Find where the given text appears and provide that cell's center as [X, Y] coordinate. 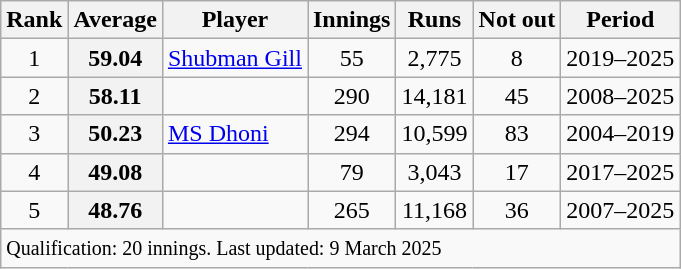
Shubman Gill [234, 58]
50.23 [116, 134]
10,599 [434, 134]
Period [620, 20]
5 [34, 210]
55 [352, 58]
3,043 [434, 172]
49.08 [116, 172]
MS Dhoni [234, 134]
4 [34, 172]
8 [517, 58]
2 [34, 96]
Innings [352, 20]
79 [352, 172]
290 [352, 96]
2,775 [434, 58]
2004–2019 [620, 134]
265 [352, 210]
Average [116, 20]
Player [234, 20]
11,168 [434, 210]
48.76 [116, 210]
Runs [434, 20]
294 [352, 134]
3 [34, 134]
83 [517, 134]
2019–2025 [620, 58]
2017–2025 [620, 172]
45 [517, 96]
36 [517, 210]
2008–2025 [620, 96]
Qualification: 20 innings. Last updated: 9 March 2025 [340, 248]
17 [517, 172]
59.04 [116, 58]
Not out [517, 20]
58.11 [116, 96]
14,181 [434, 96]
1 [34, 58]
Rank [34, 20]
2007–2025 [620, 210]
